Search for the cell housing the specified text and yield its [X, Y] center coordinate. 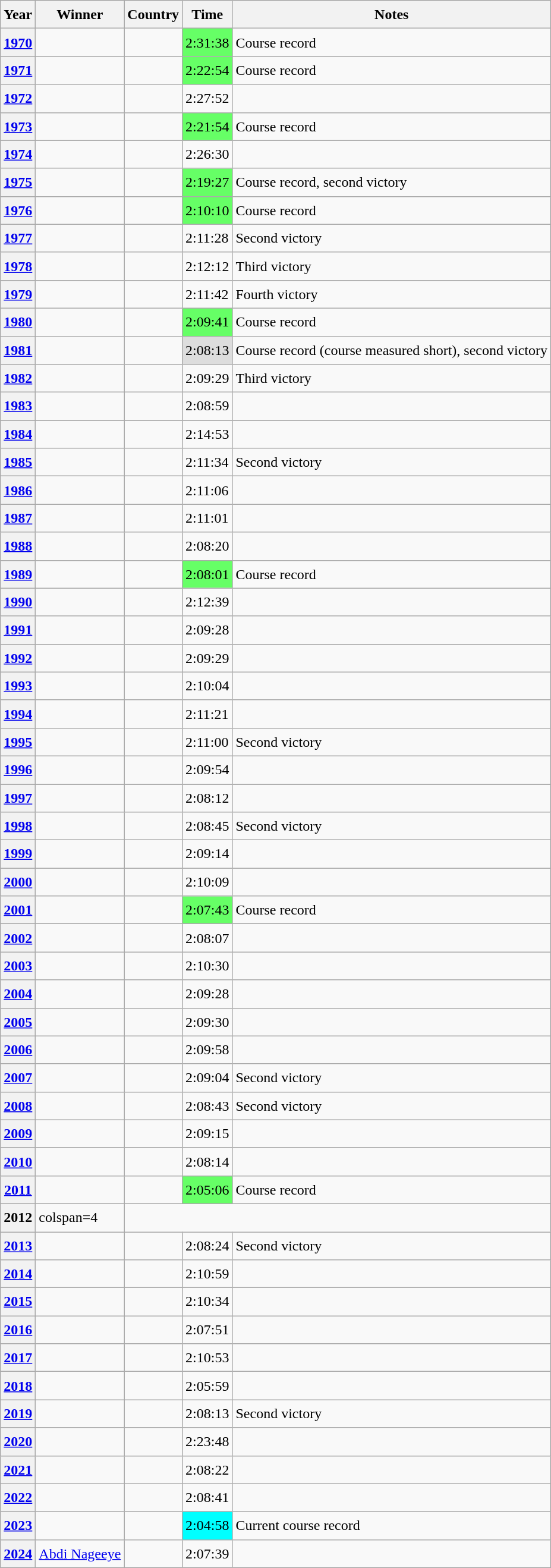
2012 [18, 1218]
1995 [18, 742]
1992 [18, 658]
2:10:53 [207, 1358]
2:31:38 [207, 43]
2:08:12 [207, 798]
2:12:12 [207, 266]
2003 [18, 966]
Abdi Nageeye [80, 1553]
Course record, second victory [392, 182]
Country [153, 14]
1978 [18, 266]
2:09:54 [207, 769]
2006 [18, 1050]
2:09:58 [207, 1050]
2011 [18, 1189]
colspan=4 [80, 1218]
1986 [18, 490]
2015 [18, 1302]
2001 [18, 910]
2009 [18, 1133]
2:11:28 [207, 238]
1985 [18, 463]
2024 [18, 1553]
2020 [18, 1441]
1987 [18, 519]
2:23:48 [207, 1441]
2:11:06 [207, 490]
1983 [18, 407]
1984 [18, 434]
Current course record [392, 1526]
2:14:53 [207, 434]
2014 [18, 1274]
1977 [18, 238]
2007 [18, 1077]
2:21:54 [207, 126]
1975 [18, 182]
2:11:00 [207, 742]
2:10:34 [207, 1302]
2:11:42 [207, 294]
1970 [18, 43]
2:11:34 [207, 463]
2010 [18, 1162]
Time [207, 14]
1990 [18, 602]
2:09:04 [207, 1077]
2:08:43 [207, 1106]
1979 [18, 294]
2:08:59 [207, 407]
2:08:14 [207, 1162]
2:11:01 [207, 519]
2:26:30 [207, 155]
2018 [18, 1385]
1976 [18, 210]
2023 [18, 1526]
1971 [18, 70]
2:08:20 [207, 546]
1997 [18, 798]
1980 [18, 322]
2:07:43 [207, 910]
2019 [18, 1414]
Year [18, 14]
2005 [18, 1022]
2017 [18, 1358]
1998 [18, 827]
2021 [18, 1470]
Notes [392, 14]
2004 [18, 994]
1972 [18, 99]
2008 [18, 1106]
2:09:14 [207, 854]
2:04:58 [207, 1526]
1993 [18, 686]
2:10:04 [207, 686]
1996 [18, 769]
2:08:01 [207, 574]
1994 [18, 714]
2:07:39 [207, 1553]
2:10:30 [207, 966]
2:08:07 [207, 938]
Winner [80, 14]
2:05:59 [207, 1385]
1973 [18, 126]
1989 [18, 574]
2:12:39 [207, 602]
2013 [18, 1246]
2002 [18, 938]
2:22:54 [207, 70]
2:10:59 [207, 1274]
2:27:52 [207, 99]
2:19:27 [207, 182]
2016 [18, 1330]
2:08:41 [207, 1497]
2:08:22 [207, 1470]
2:07:51 [207, 1330]
2:09:41 [207, 322]
Course record (course measured short), second victory [392, 351]
1981 [18, 351]
2022 [18, 1497]
2:10:09 [207, 882]
2:05:06 [207, 1189]
2:08:45 [207, 827]
1991 [18, 630]
Fourth victory [392, 294]
2000 [18, 882]
2:10:10 [207, 210]
1982 [18, 378]
2:09:30 [207, 1022]
2:11:21 [207, 714]
1988 [18, 546]
1974 [18, 155]
2:08:24 [207, 1246]
2:09:15 [207, 1133]
1999 [18, 854]
